Search for the cell housing the specified text and yield its [x, y] center coordinate. 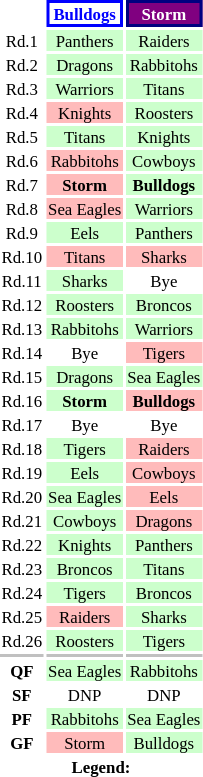
Rd.19 [22, 472]
Rd.12 [22, 304]
Rd.13 [22, 328]
Rd.23 [22, 568]
Rd.1 [22, 40]
Rd.8 [22, 208]
Rd.22 [22, 544]
Rd.5 [22, 136]
Rd.2 [22, 64]
Legend: [101, 766]
Rd.16 [22, 400]
Rd.4 [22, 112]
Rd.24 [22, 592]
SF [22, 694]
GF [22, 742]
Rd.20 [22, 496]
Rd.25 [22, 616]
PF [22, 718]
Rd.17 [22, 424]
Rd.18 [22, 448]
Rd.26 [22, 640]
QF [22, 670]
Rd.7 [22, 184]
Rd.11 [22, 280]
Rd.14 [22, 352]
Rd.21 [22, 520]
Rd.6 [22, 160]
Rd.10 [22, 256]
Rd.15 [22, 376]
Rd.3 [22, 88]
Rd.9 [22, 232]
